Scan for the cell matching the given text and deliver its (X, Y) coordinate at center. 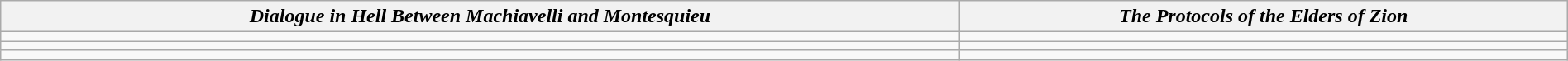
Dialogue in Hell Between Machiavelli and Montesquieu (480, 16)
The Protocols of the Elders of Zion (1264, 16)
